Detect which cell encompasses the target text, then output its [X, Y] center coordinate. 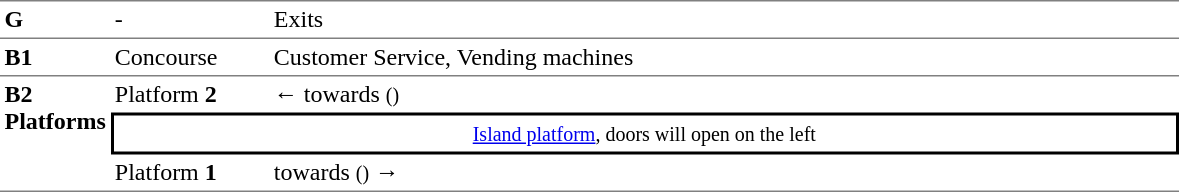
towards () → [724, 173]
Customer Service, Vending machines [724, 58]
B1 [55, 58]
B2Platforms [55, 134]
G [55, 19]
← towards () [724, 94]
Concourse [190, 58]
Island platform, doors will open on the left [644, 133]
Platform 2 [190, 94]
Exits [724, 19]
- [190, 19]
Platform 1 [190, 173]
